Identify which cell holds the provided text, then report its [x, y] central coordinate. 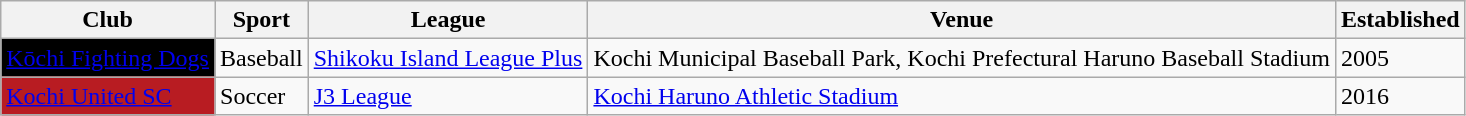
J3 League [448, 96]
Baseball [261, 58]
Club [108, 20]
Sport [261, 20]
Established [1400, 20]
2005 [1400, 58]
2016 [1400, 96]
Kōchi Fighting Dogs [108, 58]
Kochi United SC [108, 96]
Venue [962, 20]
Shikoku Island League Plus [448, 58]
League [448, 20]
Soccer [261, 96]
Kochi Haruno Athletic Stadium [962, 96]
Kochi Municipal Baseball Park, Kochi Prefectural Haruno Baseball Stadium [962, 58]
